Provide the (X, Y) coordinate of the cell's center where the given text is located.  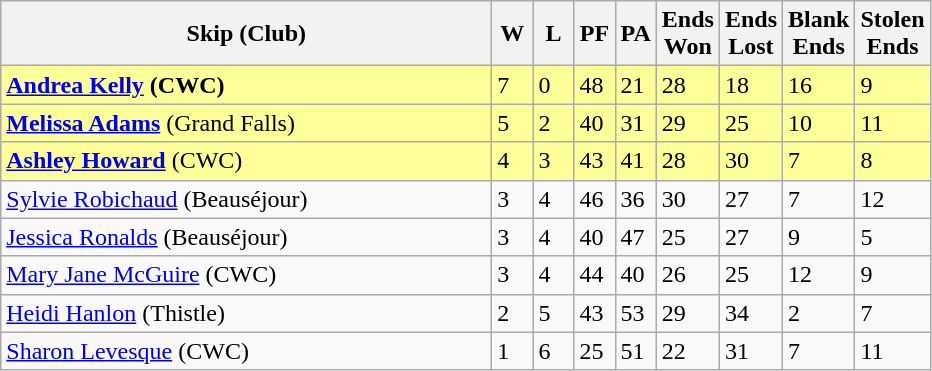
26 (688, 275)
47 (636, 237)
0 (554, 85)
PA (636, 34)
16 (819, 85)
Heidi Hanlon (Thistle) (246, 313)
Skip (Club) (246, 34)
Ends Lost (750, 34)
8 (892, 161)
Stolen Ends (892, 34)
PF (594, 34)
Sharon Levesque (CWC) (246, 351)
41 (636, 161)
46 (594, 199)
6 (554, 351)
Jessica Ronalds (Beauséjour) (246, 237)
48 (594, 85)
L (554, 34)
53 (636, 313)
18 (750, 85)
Mary Jane McGuire (CWC) (246, 275)
Sylvie Robichaud (Beauséjour) (246, 199)
44 (594, 275)
Melissa Adams (Grand Falls) (246, 123)
10 (819, 123)
1 (512, 351)
34 (750, 313)
W (512, 34)
22 (688, 351)
Andrea Kelly (CWC) (246, 85)
Blank Ends (819, 34)
Ashley Howard (CWC) (246, 161)
51 (636, 351)
21 (636, 85)
36 (636, 199)
Ends Won (688, 34)
